Identify which cell holds the provided text, then report its [x, y] central coordinate. 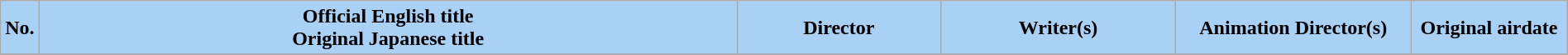
Official English title Original Japanese title [388, 28]
No. [20, 28]
Animation Director(s) [1293, 28]
Writer(s) [1058, 28]
Director [839, 28]
Original airdate [1489, 28]
